Find where the given text appears and provide that cell's center as [X, Y] coordinate. 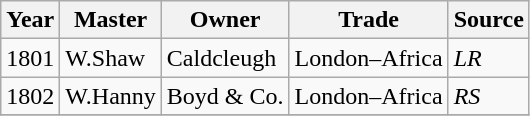
Trade [368, 20]
Caldcleugh [225, 58]
W.Shaw [111, 58]
Owner [225, 20]
W.Hanny [111, 96]
RS [488, 96]
Master [111, 20]
Source [488, 20]
1801 [30, 58]
Boyd & Co. [225, 96]
1802 [30, 96]
Year [30, 20]
LR [488, 58]
